Provide the (x, y) coordinate of the cell's center where the given text is located.  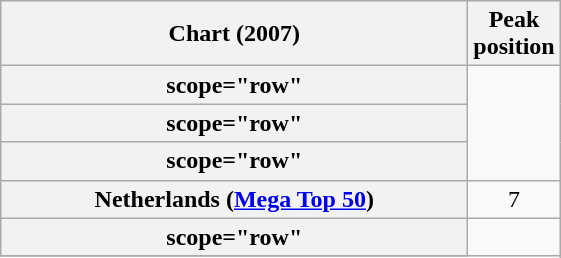
Netherlands (Mega Top 50) (234, 199)
Peakposition (514, 34)
Chart (2007) (234, 34)
7 (514, 199)
